Scan for the cell matching the given text and deliver its [X, Y] coordinate at center. 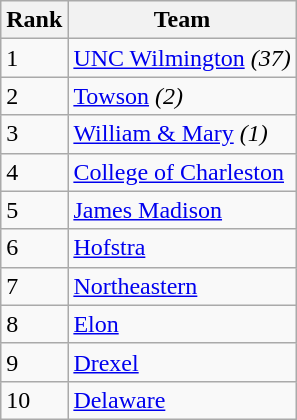
Drexel [182, 362]
Towson (2) [182, 96]
Team [182, 20]
1 [34, 58]
UNC Wilmington (37) [182, 58]
5 [34, 210]
Rank [34, 20]
9 [34, 362]
4 [34, 172]
William & Mary (1) [182, 134]
Northeastern [182, 286]
3 [34, 134]
10 [34, 400]
6 [34, 248]
Hofstra [182, 248]
Delaware [182, 400]
Elon [182, 324]
College of Charleston [182, 172]
7 [34, 286]
James Madison [182, 210]
8 [34, 324]
2 [34, 96]
